Detect which cell encompasses the target text, then output its (X, Y) center coordinate. 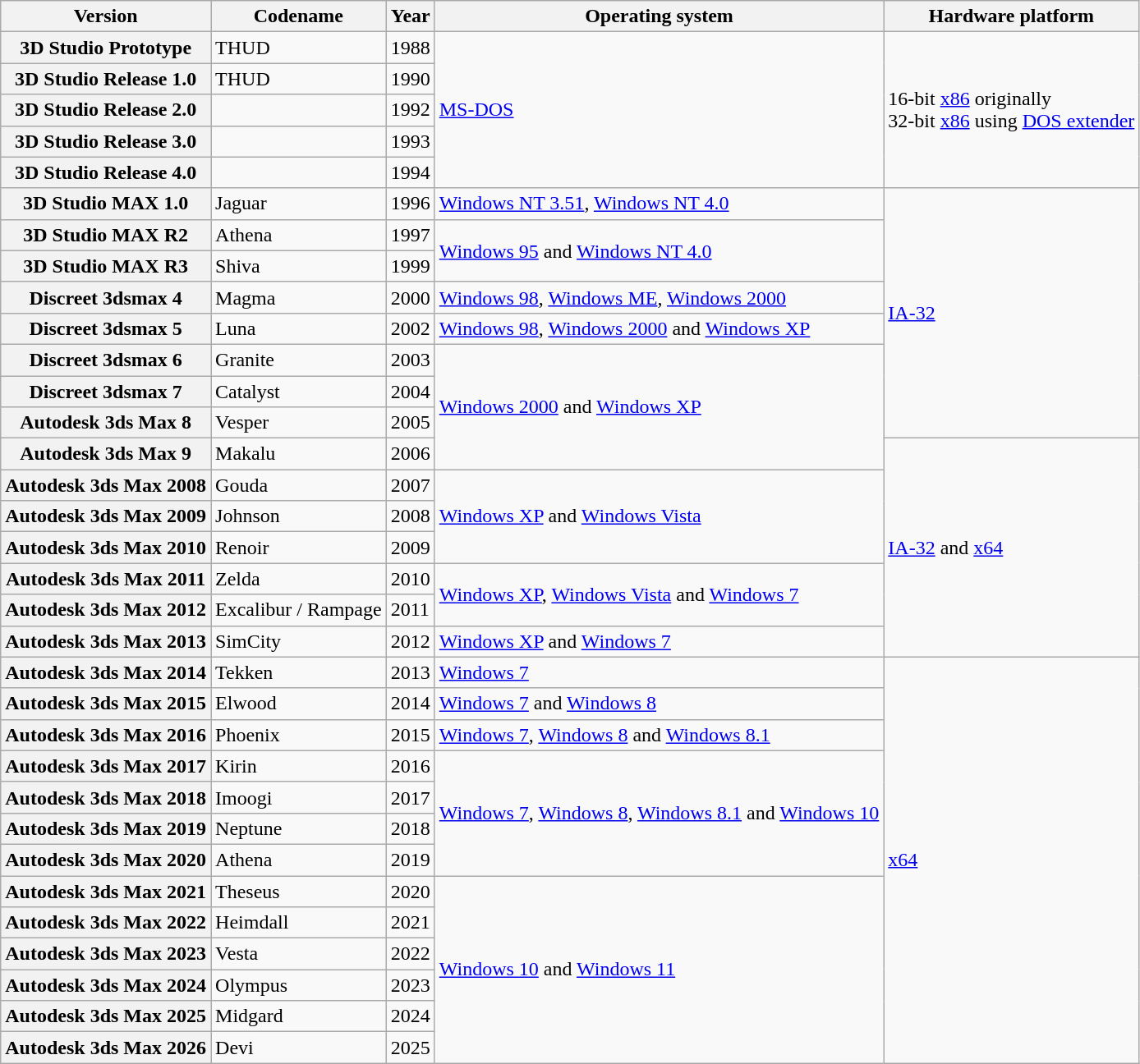
3D Studio Prototype (106, 48)
Windows XP and Windows 7 (659, 641)
2017 (411, 797)
Windows NT 3.51, Windows NT 4.0 (659, 204)
Windows 2000 and Windows XP (659, 406)
Windows XP, Windows Vista and Windows 7 (659, 594)
16-bit x86 originally32-bit x86 using DOS extender (1012, 110)
2018 (411, 828)
Discreet 3dsmax 6 (106, 360)
2009 (411, 548)
Autodesk 3ds Max 2023 (106, 954)
Autodesk 3ds Max 2016 (106, 735)
2011 (411, 610)
Autodesk 3ds Max 2018 (106, 797)
2023 (411, 985)
1988 (411, 48)
2013 (411, 672)
2004 (411, 392)
MS-DOS (659, 110)
Excalibur / Rampage (299, 610)
2008 (411, 516)
2002 (411, 328)
3D Studio Release 4.0 (106, 172)
2024 (411, 1016)
Renoir (299, 548)
Discreet 3dsmax 7 (106, 392)
Tekken (299, 672)
Autodesk 3ds Max 2010 (106, 548)
Autodesk 3ds Max 9 (106, 454)
Windows 7, Windows 8, Windows 8.1 and Windows 10 (659, 813)
2022 (411, 954)
Catalyst (299, 392)
Vesper (299, 423)
Autodesk 3ds Max 2013 (106, 641)
IA-32 and x64 (1012, 548)
1996 (411, 204)
Windows 7 (659, 672)
Autodesk 3ds Max 2021 (106, 891)
2000 (411, 297)
1997 (411, 235)
Windows 98, Windows ME, Windows 2000 (659, 297)
Autodesk 3ds Max 2014 (106, 672)
Magma (299, 297)
1992 (411, 110)
Midgard (299, 1016)
Devi (299, 1048)
3D Studio Release 2.0 (106, 110)
Autodesk 3ds Max 2022 (106, 923)
1994 (411, 172)
2019 (411, 860)
Autodesk 3ds Max 2012 (106, 610)
Windows 7, Windows 8 and Windows 8.1 (659, 735)
2020 (411, 891)
Makalu (299, 454)
Autodesk 3ds Max 2017 (106, 766)
3D Studio MAX 1.0 (106, 204)
Windows XP and Windows Vista (659, 516)
1999 (411, 266)
2025 (411, 1048)
Jaguar (299, 204)
Imoogi (299, 797)
Autodesk 3ds Max 2026 (106, 1048)
Phoenix (299, 735)
3D Studio Release 3.0 (106, 141)
Autodesk 3ds Max 2020 (106, 860)
Discreet 3dsmax 5 (106, 328)
Heimdall (299, 923)
Version (106, 16)
Autodesk 3ds Max 2024 (106, 985)
2010 (411, 579)
Autodesk 3ds Max 2019 (106, 828)
2012 (411, 641)
Kirin (299, 766)
Luna (299, 328)
2015 (411, 735)
Zelda (299, 579)
2021 (411, 923)
2007 (411, 485)
Granite (299, 360)
Autodesk 3ds Max 2011 (106, 579)
1990 (411, 79)
1993 (411, 141)
Windows 7 and Windows 8 (659, 704)
Windows 98, Windows 2000 and Windows XP (659, 328)
Autodesk 3ds Max 2008 (106, 485)
Autodesk 3ds Max 2009 (106, 516)
IA-32 (1012, 313)
Olympus (299, 985)
Discreet 3dsmax 4 (106, 297)
2006 (411, 454)
3D Studio MAX R2 (106, 235)
Autodesk 3ds Max 2015 (106, 704)
2003 (411, 360)
Johnson (299, 516)
3D Studio Release 1.0 (106, 79)
SimCity (299, 641)
3D Studio MAX R3 (106, 266)
Gouda (299, 485)
Vesta (299, 954)
2005 (411, 423)
Windows 10 and Windows 11 (659, 969)
x64 (1012, 860)
Autodesk 3ds Max 2025 (106, 1016)
Windows 95 and Windows NT 4.0 (659, 250)
Shiva (299, 266)
2016 (411, 766)
Operating system (659, 16)
Elwood (299, 704)
Theseus (299, 891)
Neptune (299, 828)
Year (411, 16)
2014 (411, 704)
Hardware platform (1012, 16)
Codename (299, 16)
Autodesk 3ds Max 8 (106, 423)
